Return [x, y] of the center of cell containing provided text 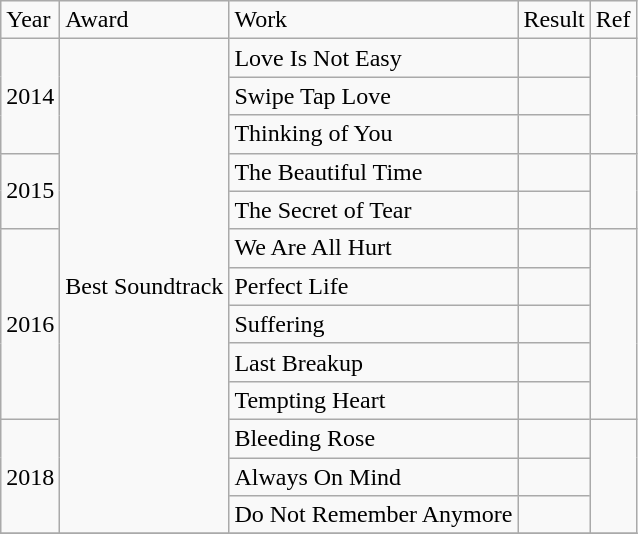
Perfect Life [374, 286]
Bleeding Rose [374, 438]
Result [554, 20]
2018 [30, 476]
Swipe Tap Love [374, 96]
The Secret of Tear [374, 210]
2014 [30, 96]
Suffering [374, 324]
Love Is Not Easy [374, 58]
Ref [613, 20]
Tempting Heart [374, 400]
Award [144, 20]
Work [374, 20]
The Beautiful Time [374, 172]
2015 [30, 191]
Best Soundtrack [144, 286]
Do Not Remember Anymore [374, 515]
Always On Mind [374, 477]
Last Breakup [374, 362]
Year [30, 20]
Thinking of You [374, 134]
2016 [30, 324]
We Are All Hurt [374, 248]
